Pinpoint the cell where the given text exists, returning its [x, y] midpoint coordinate. 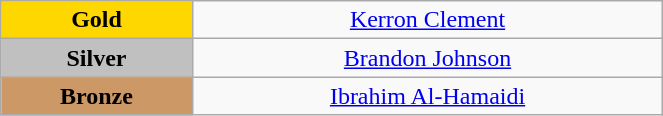
Brandon Johnson [428, 58]
Ibrahim Al-Hamaidi [428, 96]
Kerron Clement [428, 20]
Bronze [96, 96]
Silver [96, 58]
Gold [96, 20]
